Detect which cell encompasses the target text, then output its [x, y] center coordinate. 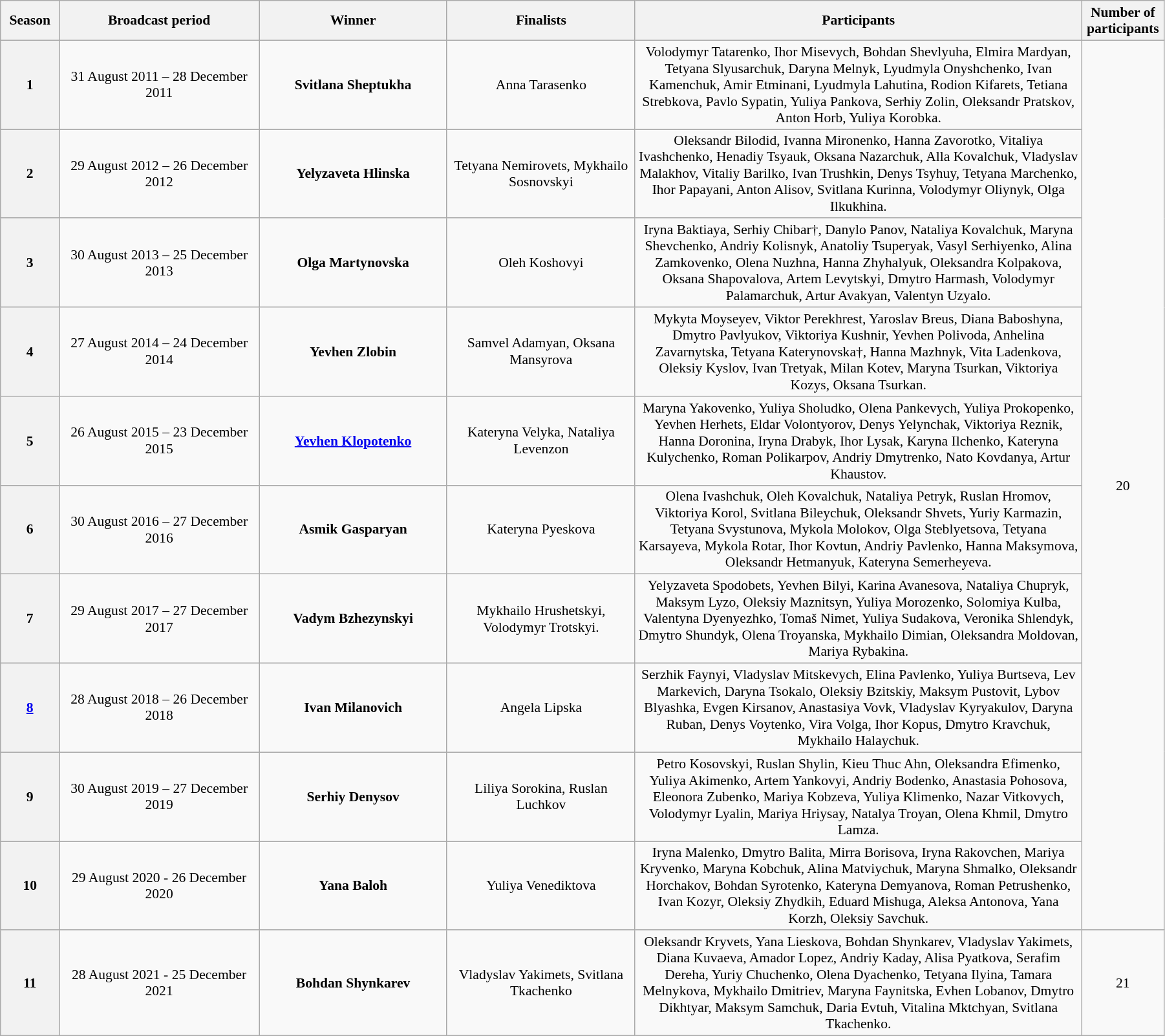
1 [30, 85]
20 [1122, 485]
10 [30, 886]
Bohdan Shynkarev [353, 983]
Finalists [540, 21]
26 August 2015 – 23 December 2015 [159, 441]
Angela Lipska [540, 708]
30 August 2019 – 27 December 2019 [159, 797]
Winner [353, 21]
Season [30, 21]
11 [30, 983]
8 [30, 708]
Vladyslav Yakimets, Svitlana Tkachenko [540, 983]
4 [30, 352]
Participants [859, 21]
Yelyzaveta Hlinska [353, 174]
28 August 2018 – 26 December 2018 [159, 708]
Oleh Koshovyi [540, 263]
Kateryna Velyka, Nataliya Levenzon [540, 441]
9 [30, 797]
Serhiy Denysov [353, 797]
Vadym Bzhezynskyi [353, 619]
Svitlana Sheptukha [353, 85]
30 August 2016 – 27 December 2016 [159, 530]
2 [30, 174]
Yana Baloh [353, 886]
Asmik Gasparyan [353, 530]
Ivan Milanovich [353, 708]
Yevhen Klopotenko [353, 441]
3 [30, 263]
31 August 2011 – 28 December 2011 [159, 85]
28 August 2021 - 25 December 2021 [159, 983]
27 August 2014 – 24 December 2014 [159, 352]
Mykhailo Hrushetskyi, Volodymyr Trotskyi. [540, 619]
21 [1122, 983]
Samvel Adamyan, Oksana Mansyrova [540, 352]
Anna Tarasenko [540, 85]
Yevhen Zlobin [353, 352]
Olga Martynovska [353, 263]
Yuliya Venediktova [540, 886]
29 August 2020 - 26 December 2020 [159, 886]
Number of participants [1122, 21]
Tetyana Nemirovets, Mykhailo Sosnovskyi [540, 174]
Broadcast period [159, 21]
Kateryna Pyeskova [540, 530]
Liliya Sorokina, Ruslan Luchkov [540, 797]
30 August 2013 – 25 December 2013 [159, 263]
6 [30, 530]
7 [30, 619]
5 [30, 441]
29 August 2017 – 27 December 2017 [159, 619]
29 August 2012 – 26 December 2012 [159, 174]
